Output the [x, y] coordinate of the center of the cell containing the given text.  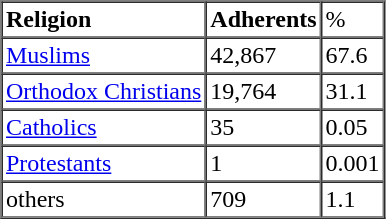
others [104, 200]
0.001 [352, 164]
35 [264, 128]
1 [264, 164]
31.1 [352, 92]
0.05 [352, 128]
1.1 [352, 200]
67.6 [352, 56]
Orthodox Christians [104, 92]
Adherents [264, 20]
Religion [104, 20]
Muslims [104, 56]
709 [264, 200]
Catholics [104, 128]
19,764 [264, 92]
% [352, 20]
42,867 [264, 56]
Protestants [104, 164]
